Determine the [x, y] coordinate at the center of the cell enclosing the given text.  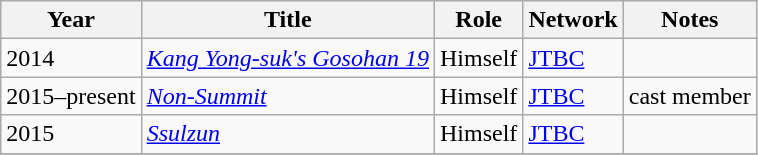
Non-Summit [288, 96]
Kang Yong-suk's Gosohan 19 [288, 58]
Role [478, 20]
Title [288, 20]
2015–present [71, 96]
cast member [690, 96]
Network [573, 20]
Notes [690, 20]
Ssulzun [288, 134]
2015 [71, 134]
Year [71, 20]
2014 [71, 58]
